Capture the cell that displays the provided text and extract its (X, Y) central coordinate. 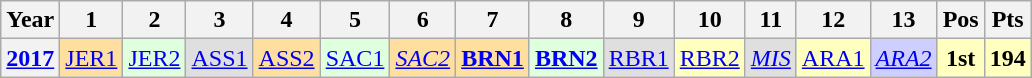
6 (423, 20)
2017 (30, 58)
ASS1 (220, 58)
JER1 (92, 58)
3 (220, 20)
Pos (960, 20)
RBR2 (710, 58)
1st (960, 58)
BRN2 (566, 58)
BRN1 (493, 58)
MIS (770, 58)
JER2 (154, 58)
4 (286, 20)
10 (710, 20)
ARA1 (833, 58)
RBR1 (638, 58)
7 (493, 20)
SAC2 (423, 58)
8 (566, 20)
5 (355, 20)
13 (904, 20)
11 (770, 20)
12 (833, 20)
194 (1008, 58)
ARA2 (904, 58)
2 (154, 20)
SAC1 (355, 58)
Year (30, 20)
9 (638, 20)
1 (92, 20)
ASS2 (286, 58)
Pts (1008, 20)
